Return [X, Y] of the center of cell containing provided text 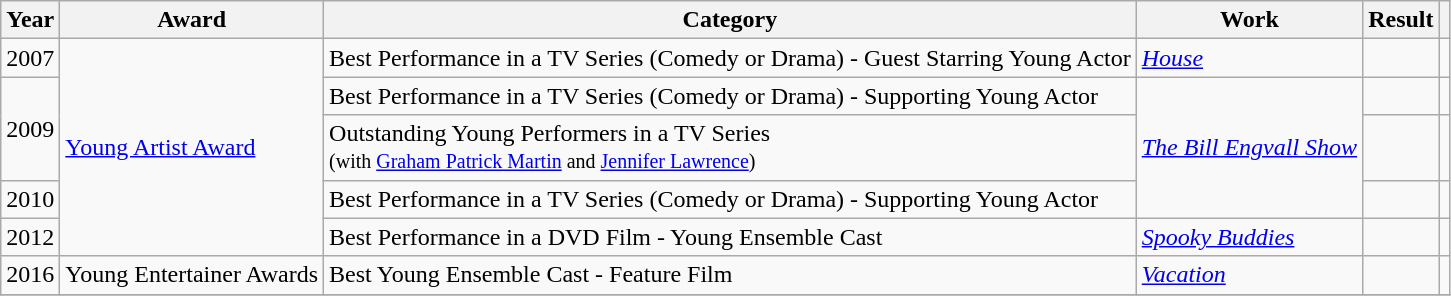
Spooky Buddies [1249, 237]
Result [1401, 20]
Vacation [1249, 275]
2012 [30, 237]
Work [1249, 20]
Best Performance in a DVD Film - Young Ensemble Cast [730, 237]
Outstanding Young Performers in a TV Series (with Graham Patrick Martin and Jennifer Lawrence) [730, 148]
Best Young Ensemble Cast - Feature Film [730, 275]
2007 [30, 58]
Best Performance in a TV Series (Comedy or Drama) - Guest Starring Young Actor [730, 58]
Award [192, 20]
House [1249, 58]
Young Artist Award [192, 148]
Year [30, 20]
2010 [30, 199]
2016 [30, 275]
The Bill Engvall Show [1249, 148]
Young Entertainer Awards [192, 275]
Category [730, 20]
2009 [30, 128]
